Extract the [x, y] coordinate from the center of the cell holding the provided text.  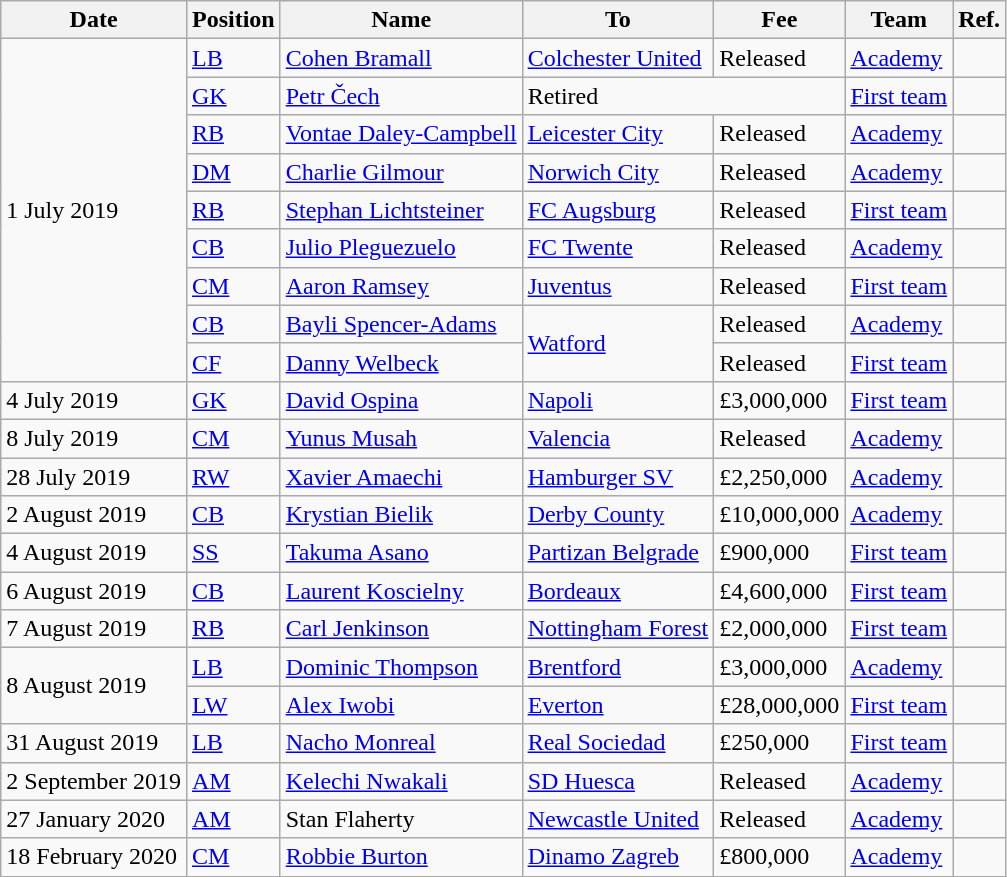
£4,600,000 [780, 591]
Takuma Asano [401, 553]
31 August 2019 [94, 743]
SD Huesca [618, 781]
6 August 2019 [94, 591]
Juventus [618, 286]
7 August 2019 [94, 629]
2 August 2019 [94, 515]
Newcastle United [618, 819]
Everton [618, 705]
Watford [618, 343]
Alex Iwobi [401, 705]
Krystian Bielik [401, 515]
4 July 2019 [94, 400]
18 February 2020 [94, 857]
8 August 2019 [94, 686]
Colchester United [618, 58]
Ref. [980, 20]
Date [94, 20]
£2,250,000 [780, 477]
Charlie Gilmour [401, 172]
Nacho Monreal [401, 743]
Julio Pleguezuelo [401, 248]
Dominic Thompson [401, 667]
Team [899, 20]
£800,000 [780, 857]
£2,000,000 [780, 629]
SS [233, 553]
Laurent Koscielny [401, 591]
Valencia [618, 438]
CF [233, 362]
Danny Welbeck [401, 362]
DM [233, 172]
27 January 2020 [94, 819]
Yunus Musah [401, 438]
Kelechi Nwakali [401, 781]
Real Sociedad [618, 743]
LW [233, 705]
David Ospina [401, 400]
Leicester City [618, 134]
Bordeaux [618, 591]
FC Augsburg [618, 210]
Derby County [618, 515]
Nottingham Forest [618, 629]
FC Twente [618, 248]
Aaron Ramsey [401, 286]
Napoli [618, 400]
Position [233, 20]
Hamburger SV [618, 477]
£10,000,000 [780, 515]
Cohen Bramall [401, 58]
Norwich City [618, 172]
£28,000,000 [780, 705]
£900,000 [780, 553]
Name [401, 20]
Carl Jenkinson [401, 629]
Stan Flaherty [401, 819]
8 July 2019 [94, 438]
Fee [780, 20]
Robbie Burton [401, 857]
Stephan Lichtsteiner [401, 210]
Dinamo Zagreb [618, 857]
Xavier Amaechi [401, 477]
Petr Čech [401, 96]
RW [233, 477]
Bayli Spencer-Adams [401, 324]
4 August 2019 [94, 553]
Vontae Daley-Campbell [401, 134]
1 July 2019 [94, 210]
To [618, 20]
28 July 2019 [94, 477]
£250,000 [780, 743]
Retired [684, 96]
Brentford [618, 667]
2 September 2019 [94, 781]
Partizan Belgrade [618, 553]
